For the text-containing cell, return its midpoint in [X, Y] coordinate format. 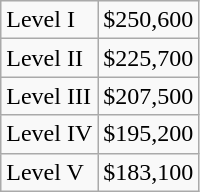
Level II [50, 58]
Level IV [50, 134]
$195,200 [148, 134]
Level III [50, 96]
Level I [50, 20]
Level V [50, 172]
$207,500 [148, 96]
$225,700 [148, 58]
$250,600 [148, 20]
$183,100 [148, 172]
